Extract the (X, Y) coordinate from the center of the cell holding the provided text.  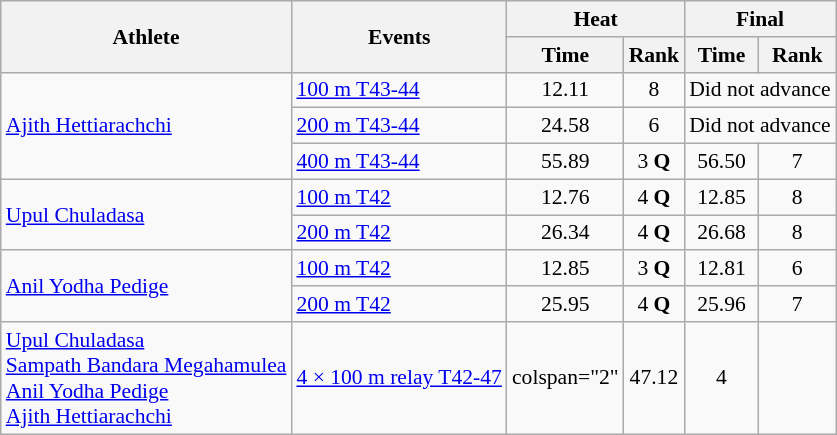
Upul ChuladasaSampath Bandara MegahamuleaAnil Yodha PedigeAjith Hettiarachchi (146, 378)
100 m T43-44 (399, 90)
25.96 (722, 304)
4 × 100 m relay T42-47 (399, 378)
Heat (596, 19)
Upul Chuladasa (146, 214)
25.95 (566, 304)
56.50 (722, 162)
Anil Yodha Pedige (146, 286)
colspan="2" (566, 378)
55.89 (566, 162)
Final (760, 19)
Events (399, 36)
Ajith Hettiarachchi (146, 126)
24.58 (566, 126)
400 m T43-44 (399, 162)
200 m T43-44 (399, 126)
12.76 (566, 197)
26.68 (722, 233)
Athlete (146, 36)
4 (722, 378)
12.11 (566, 90)
26.34 (566, 233)
47.12 (654, 378)
12.81 (722, 269)
